For the text-containing cell, return its midpoint in (X, Y) coordinate format. 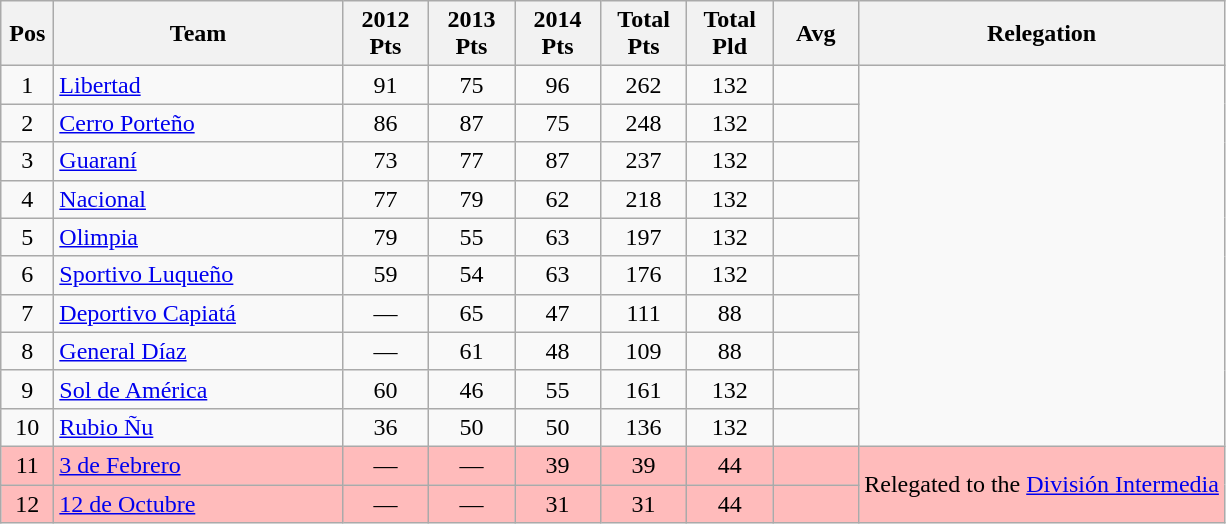
10 (28, 427)
2012Pts (385, 34)
Rubio Ñu (198, 427)
6 (28, 275)
54 (471, 275)
197 (644, 237)
8 (28, 351)
4 (28, 199)
2 (28, 123)
1 (28, 85)
96 (557, 85)
46 (471, 389)
47 (557, 313)
TotalPts (644, 34)
262 (644, 85)
Relegated to the División Intermedia (1042, 484)
Sol de América (198, 389)
Avg (816, 34)
Guaraní (198, 161)
Deportivo Capiatá (198, 313)
237 (644, 161)
Pos (28, 34)
Olimpia (198, 237)
59 (385, 275)
161 (644, 389)
65 (471, 313)
9 (28, 389)
111 (644, 313)
12 (28, 503)
136 (644, 427)
61 (471, 351)
12 de Octubre (198, 503)
109 (644, 351)
91 (385, 85)
48 (557, 351)
218 (644, 199)
Team (198, 34)
Libertad (198, 85)
2014Pts (557, 34)
248 (644, 123)
73 (385, 161)
TotalPld (730, 34)
Sportivo Luqueño (198, 275)
Cerro Porteño (198, 123)
3 de Febrero (198, 465)
General Díaz (198, 351)
62 (557, 199)
60 (385, 389)
176 (644, 275)
2013Pts (471, 34)
Relegation (1042, 34)
86 (385, 123)
11 (28, 465)
3 (28, 161)
36 (385, 427)
7 (28, 313)
Nacional (198, 199)
5 (28, 237)
